Extract the (x, y) coordinate from the center of the cell holding the provided text.  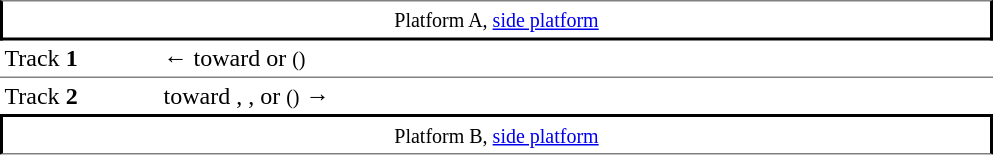
Track 2 (80, 95)
toward , , or () → (576, 95)
Platform B, side platform (496, 134)
← toward or () (576, 58)
Platform A, side platform (496, 20)
Track 1 (80, 58)
